Find where the given text appears and provide that cell's center as (X, Y) coordinate. 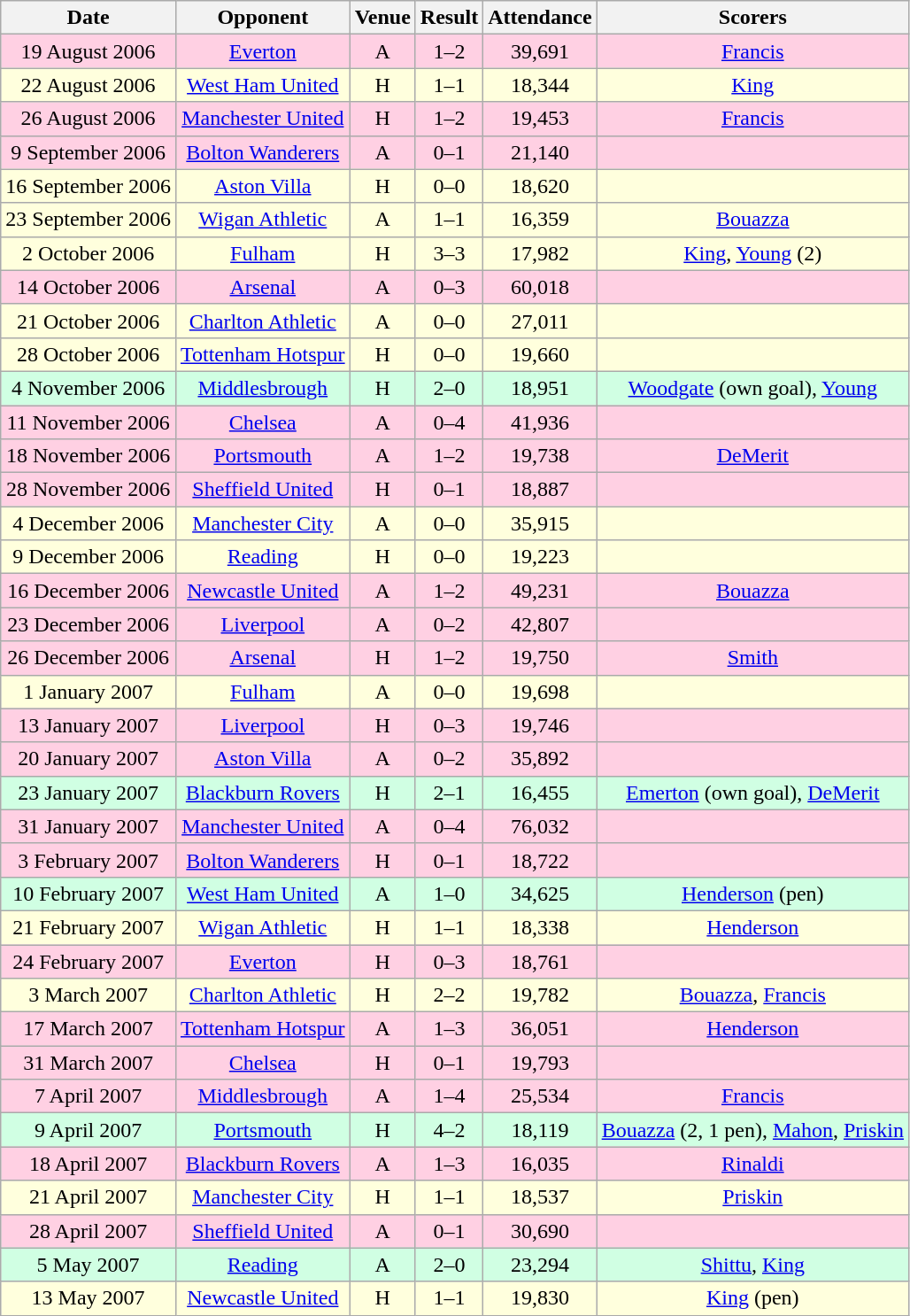
13 May 2007 (89, 1298)
Shittu, King (752, 1265)
19,746 (540, 725)
41,936 (540, 422)
18,537 (540, 1197)
35,892 (540, 759)
King (pen) (752, 1298)
19,750 (540, 658)
Result (449, 18)
22 August 2006 (89, 85)
Venue (382, 18)
30,690 (540, 1231)
18,761 (540, 961)
7 April 2007 (89, 1096)
21,140 (540, 152)
31 January 2007 (89, 826)
23 September 2006 (89, 220)
Smith (752, 658)
28 November 2006 (89, 490)
36,051 (540, 1029)
16 December 2006 (89, 591)
18,620 (540, 186)
19,738 (540, 456)
16,359 (540, 220)
Rinaldi (752, 1164)
Priskin (752, 1197)
18,338 (540, 927)
42,807 (540, 624)
Opponent (262, 18)
3 February 2007 (89, 860)
21 February 2007 (89, 927)
King (752, 85)
23 January 2007 (89, 793)
34,625 (540, 894)
Date (89, 18)
23,294 (540, 1265)
28 April 2007 (89, 1231)
18,119 (540, 1130)
18 November 2006 (89, 456)
19,223 (540, 557)
19,793 (540, 1063)
Scorers (752, 18)
18,722 (540, 860)
18,344 (540, 85)
11 November 2006 (89, 422)
Emerton (own goal), DeMerit (752, 793)
Woodgate (own goal), Young (752, 388)
9 September 2006 (89, 152)
21 April 2007 (89, 1197)
4 December 2006 (89, 523)
9 December 2006 (89, 557)
28 October 2006 (89, 354)
17,982 (540, 253)
Attendance (540, 18)
18,887 (540, 490)
26 August 2006 (89, 119)
23 December 2006 (89, 624)
Henderson (pen) (752, 894)
19,453 (540, 119)
21 October 2006 (89, 321)
4–2 (449, 1130)
19,660 (540, 354)
18,951 (540, 388)
13 January 2007 (89, 725)
3–3 (449, 253)
26 December 2006 (89, 658)
3 March 2007 (89, 995)
Bouazza, Francis (752, 995)
24 February 2007 (89, 961)
Bouazza (2, 1 pen), Mahon, Priskin (752, 1130)
16 September 2006 (89, 186)
39,691 (540, 51)
60,018 (540, 287)
31 March 2007 (89, 1063)
35,915 (540, 523)
2 October 2006 (89, 253)
16,455 (540, 793)
19,830 (540, 1298)
19,782 (540, 995)
King, Young (2) (752, 253)
18 April 2007 (89, 1164)
DeMerit (752, 456)
49,231 (540, 591)
19,698 (540, 692)
19 August 2006 (89, 51)
76,032 (540, 826)
4 November 2006 (89, 388)
16,035 (540, 1164)
25,534 (540, 1096)
2–2 (449, 995)
14 October 2006 (89, 287)
10 February 2007 (89, 894)
20 January 2007 (89, 759)
2–1 (449, 793)
17 March 2007 (89, 1029)
5 May 2007 (89, 1265)
1–0 (449, 894)
27,011 (540, 321)
1 January 2007 (89, 692)
9 April 2007 (89, 1130)
1–4 (449, 1096)
